Find where the given text appears and provide that cell's center as [X, Y] coordinate. 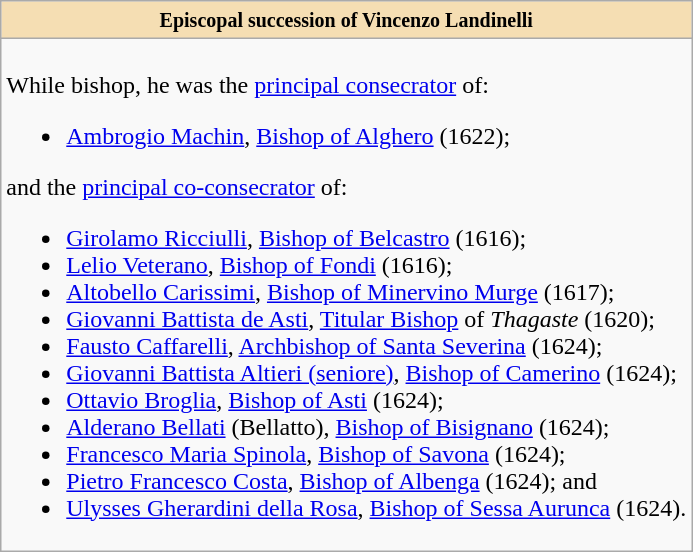
Episcopal succession of Vincenzo Landinelli [346, 20]
